Capture the cell that displays the provided text and extract its [X, Y] central coordinate. 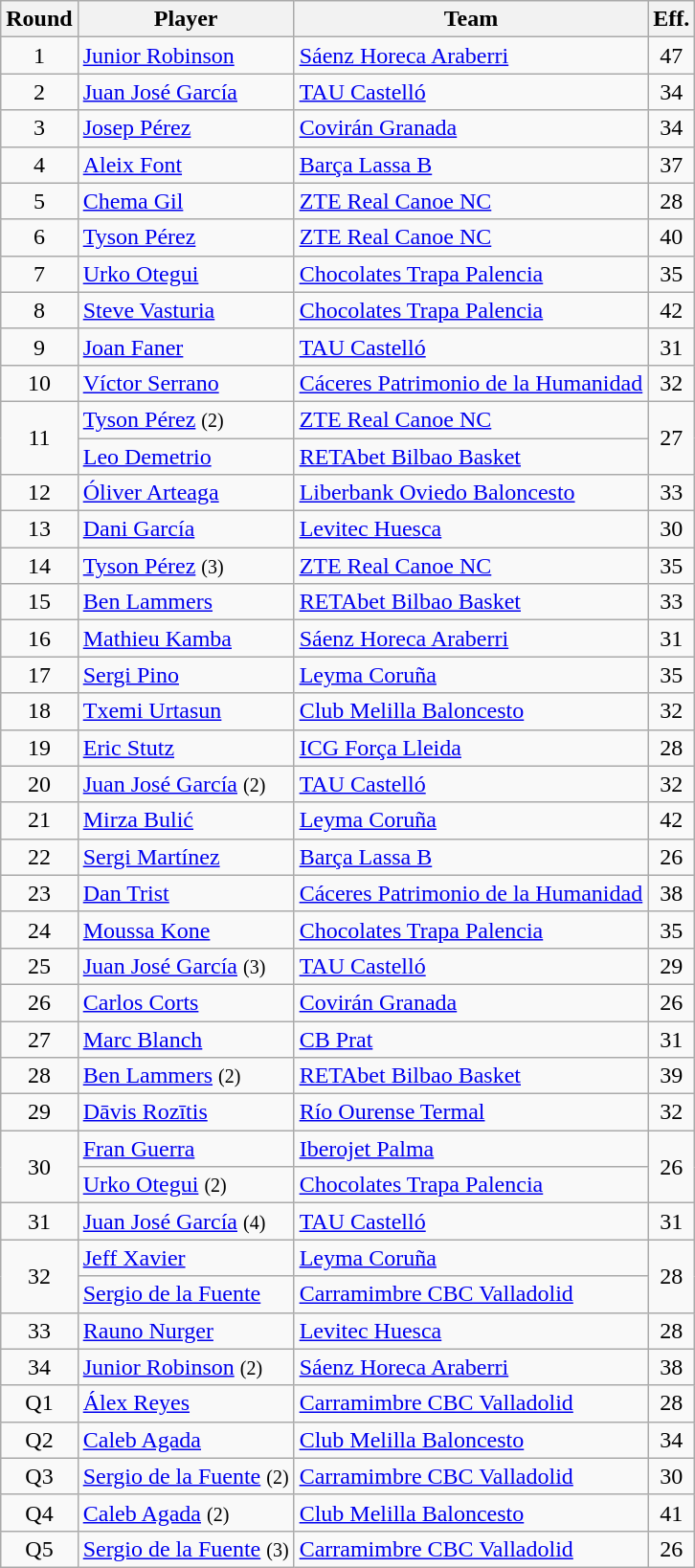
Dāvis Rozītis [186, 1112]
Sergio de la Fuente [186, 1294]
Player [186, 19]
Mathieu Kamba [186, 638]
Q1 [39, 1403]
Txemi Urtasun [186, 711]
4 [39, 165]
Junior Robinson [186, 56]
1 [39, 56]
Álex Reyes [186, 1403]
14 [39, 566]
Sergio de la Fuente (3) [186, 1549]
Río Ourense Termal [471, 1112]
10 [39, 383]
11 [39, 437]
40 [672, 237]
Carlos Corts [186, 1002]
21 [39, 820]
Leo Demetrio [186, 457]
Caleb Agada [186, 1440]
Q2 [39, 1440]
18 [39, 711]
17 [39, 675]
Caleb Agada (2) [186, 1512]
Juan José García (2) [186, 784]
Aleix Font [186, 165]
Dani García [186, 529]
47 [672, 56]
Juan José García (4) [186, 1221]
Marc Blanch [186, 1039]
Liberbank Oviedo Baloncesto [471, 493]
Juan José García (3) [186, 966]
19 [39, 748]
41 [672, 1512]
Steve Vasturia [186, 310]
13 [39, 529]
5 [39, 201]
Rauno Nurger [186, 1331]
Eff. [672, 19]
3 [39, 128]
Moussa Kone [186, 930]
7 [39, 274]
ICG Força Lleida [471, 748]
6 [39, 237]
Juan José García [186, 92]
8 [39, 310]
Víctor Serrano [186, 383]
Tyson Pérez [186, 237]
16 [39, 638]
37 [672, 165]
Junior Robinson (2) [186, 1367]
Urko Otegui (2) [186, 1185]
12 [39, 493]
Q5 [39, 1549]
Eric Stutz [186, 748]
Q4 [39, 1512]
Jeff Xavier [186, 1258]
Tyson Pérez (3) [186, 566]
39 [672, 1076]
20 [39, 784]
Round [39, 19]
25 [39, 966]
Joan Faner [186, 347]
Óliver Arteaga [186, 493]
Q3 [39, 1476]
Dan Trist [186, 893]
Tyson Pérez (2) [186, 419]
Chema Gil [186, 201]
22 [39, 857]
9 [39, 347]
Sergi Pino [186, 675]
Ben Lammers [186, 602]
CB Prat [471, 1039]
Urko Otegui [186, 274]
Mirza Bulić [186, 820]
Josep Pérez [186, 128]
Team [471, 19]
23 [39, 893]
24 [39, 930]
Sergi Martínez [186, 857]
15 [39, 602]
Sergio de la Fuente (2) [186, 1476]
Ben Lammers (2) [186, 1076]
2 [39, 92]
Fran Guerra [186, 1149]
Iberojet Palma [471, 1149]
